Provide the [x, y] coordinate of the cell's center where the given text is located.  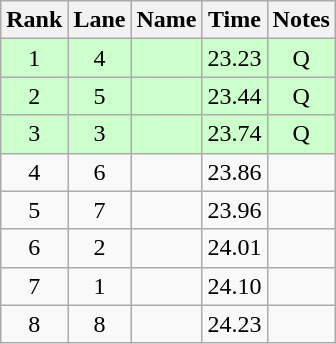
23.44 [234, 96]
Rank [34, 20]
23.96 [234, 210]
23.86 [234, 172]
Name [166, 20]
23.23 [234, 58]
24.10 [234, 286]
Notes [301, 20]
24.23 [234, 324]
Time [234, 20]
Lane [100, 20]
24.01 [234, 248]
23.74 [234, 134]
